Detect which cell encompasses the target text, then output its (X, Y) center coordinate. 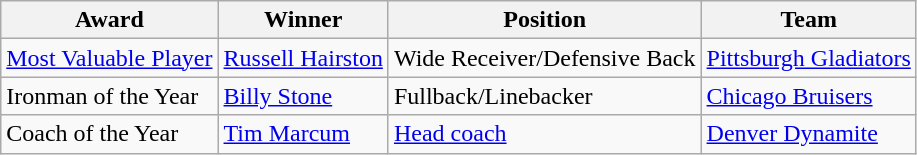
Billy Stone (303, 96)
Ironman of the Year (110, 96)
Position (544, 20)
Award (110, 20)
Coach of the Year (110, 134)
Most Valuable Player (110, 58)
Wide Receiver/Defensive Back (544, 58)
Denver Dynamite (808, 134)
Tim Marcum (303, 134)
Russell Hairston (303, 58)
Winner (303, 20)
Fullback/Linebacker (544, 96)
Chicago Bruisers (808, 96)
Pittsburgh Gladiators (808, 58)
Team (808, 20)
Head coach (544, 134)
